Determine the (x, y) coordinate at the center of the cell enclosing the given text.  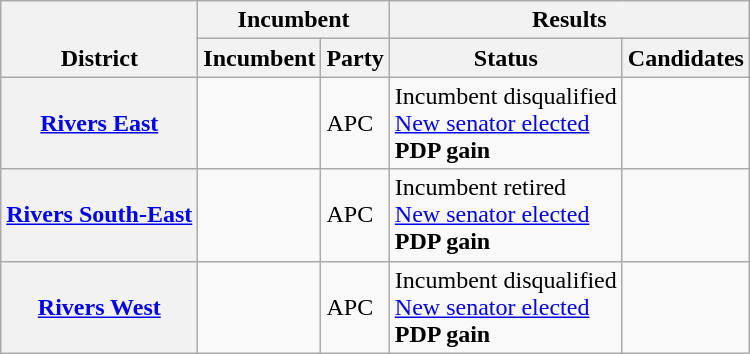
Rivers West (100, 307)
Status (506, 58)
Rivers South-East (100, 215)
Rivers East (100, 123)
Candidates (686, 58)
District (100, 39)
Incumbent retiredNew senator electedPDP gain (506, 215)
Results (569, 20)
Party (355, 58)
